Search for the cell housing the specified text and yield its [x, y] center coordinate. 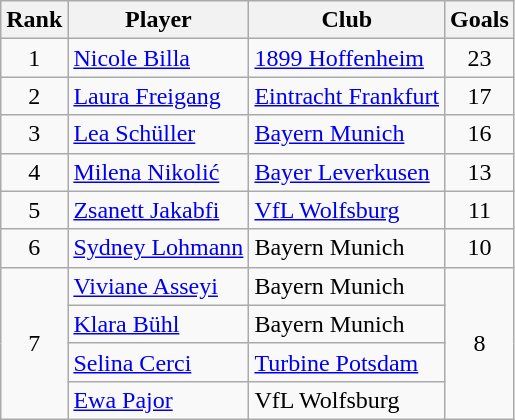
Lea Schüller [158, 134]
Milena Nikolić [158, 172]
13 [480, 172]
10 [480, 248]
7 [34, 343]
4 [34, 172]
17 [480, 96]
Viviane Asseyi [158, 286]
Zsanett Jakabfi [158, 210]
Nicole Billa [158, 58]
Klara Bühl [158, 324]
Player [158, 20]
Rank [34, 20]
Eintracht Frankfurt [347, 96]
Goals [480, 20]
1 [34, 58]
Turbine Potsdam [347, 362]
3 [34, 134]
8 [480, 343]
11 [480, 210]
Sydney Lohmann [158, 248]
2 [34, 96]
Bayer Leverkusen [347, 172]
16 [480, 134]
Laura Freigang [158, 96]
5 [34, 210]
6 [34, 248]
Club [347, 20]
Ewa Pajor [158, 400]
Selina Cerci [158, 362]
23 [480, 58]
1899 Hoffenheim [347, 58]
